Find where the given text appears and provide that cell's center as [x, y] coordinate. 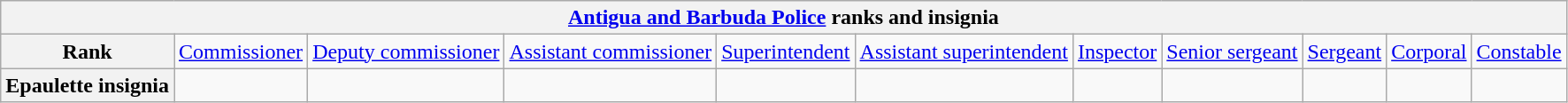
Constable [1518, 51]
Assistant superintendent [964, 51]
Rank [88, 51]
Antigua and Barbuda Police ranks and insignia [784, 18]
Commissioner [241, 51]
Epaulette insignia [88, 85]
Assistant commissioner [611, 51]
Sergeant [1345, 51]
Corporal [1429, 51]
Inspector [1117, 51]
Deputy commissioner [406, 51]
Superintendent [786, 51]
Senior sergeant [1232, 51]
